Find where the given text appears and provide that cell's center as (x, y) coordinate. 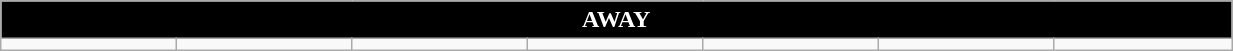
AWAY (616, 20)
